Search for the cell housing the specified text and yield its [x, y] center coordinate. 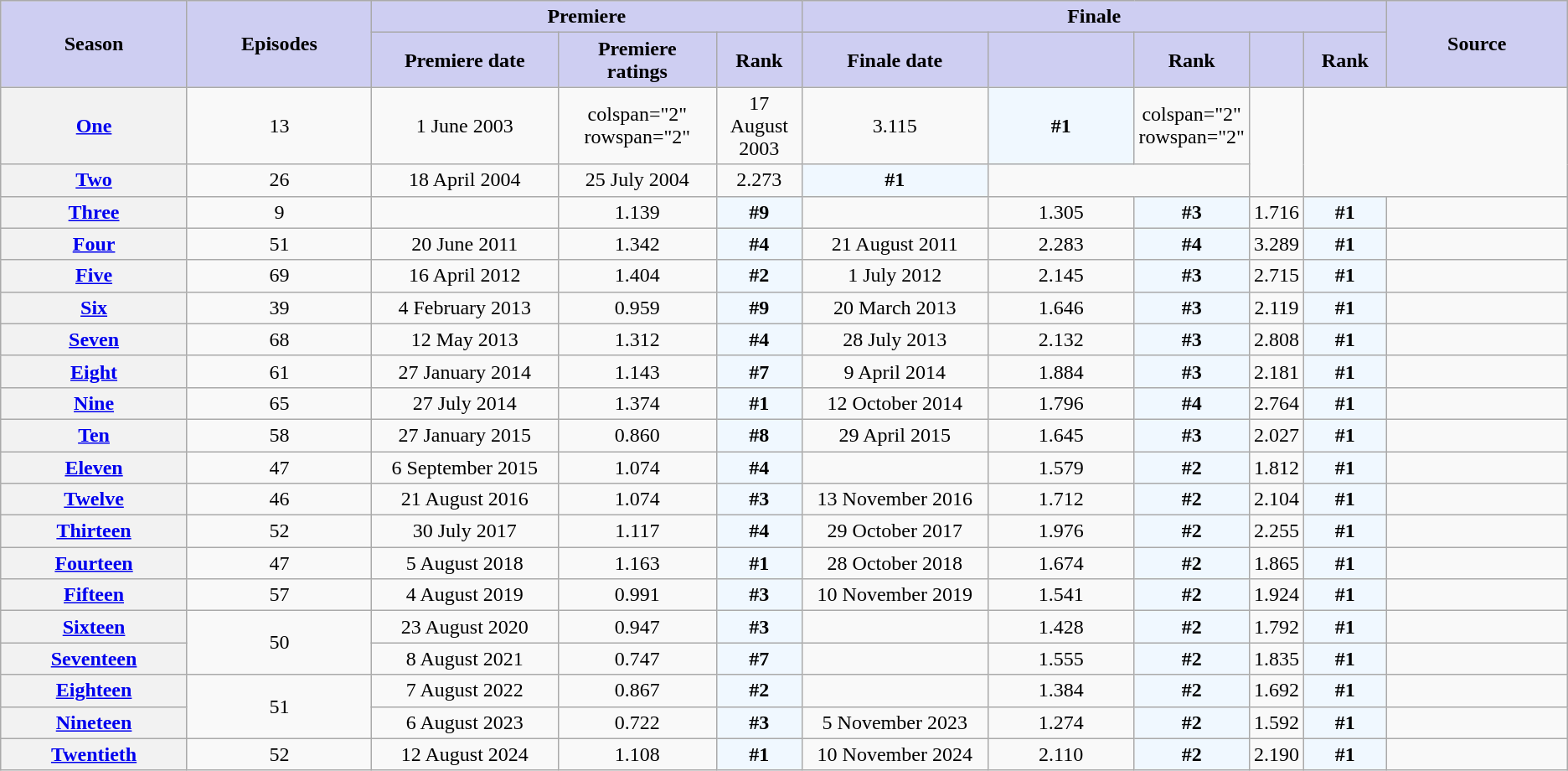
1.716 [1277, 212]
13 November 2016 [895, 499]
2.190 [1277, 754]
#8 [760, 435]
Finale [1094, 17]
1.865 [1277, 563]
Three [94, 212]
0.947 [637, 627]
1.674 [1060, 563]
1.592 [1277, 722]
1.305 [1060, 212]
1.712 [1060, 499]
2.132 [1060, 339]
18 April 2004 [464, 180]
2.808 [1277, 339]
57 [279, 595]
0.867 [637, 691]
1.108 [637, 754]
27 January 2014 [464, 371]
2.181 [1277, 371]
1.645 [1060, 435]
1.143 [637, 371]
Premiere date [464, 60]
Finale date [895, 60]
0.991 [637, 595]
1.692 [1277, 691]
0.722 [637, 722]
27 January 2015 [464, 435]
Fifteen [94, 595]
2.283 [1060, 244]
20 June 2011 [464, 244]
2.273 [760, 180]
1.541 [1060, 595]
21 August 2011 [895, 244]
12 May 2013 [464, 339]
Twelve [94, 499]
Seventeen [94, 659]
4 August 2019 [464, 595]
5 August 2018 [464, 563]
1.428 [1060, 627]
0.747 [637, 659]
2.110 [1060, 754]
2.119 [1277, 308]
Six [94, 308]
1.579 [1060, 467]
Seven [94, 339]
17 August 2003 [760, 126]
20 March 2013 [895, 308]
Eighteen [94, 691]
0.959 [637, 308]
One [94, 126]
1.163 [637, 563]
Twentieth [94, 754]
29 October 2017 [895, 531]
46 [279, 499]
Thirteen [94, 531]
23 August 2020 [464, 627]
4 February 2013 [464, 308]
Premiereratings [637, 60]
1.976 [1060, 531]
Eight [94, 371]
3.289 [1277, 244]
1 June 2003 [464, 126]
50 [279, 643]
8 August 2021 [464, 659]
6 September 2015 [464, 467]
Season [94, 44]
1.835 [1277, 659]
Fourteen [94, 563]
65 [279, 403]
16 April 2012 [464, 276]
1.274 [1060, 722]
3.115 [895, 126]
1 July 2012 [895, 276]
Episodes [279, 44]
1.342 [637, 244]
21 August 2016 [464, 499]
1.812 [1277, 467]
1.884 [1060, 371]
9 [279, 212]
1.792 [1277, 627]
39 [279, 308]
26 [279, 180]
27 July 2014 [464, 403]
Eleven [94, 467]
Sixteen [94, 627]
1.924 [1277, 595]
68 [279, 339]
1.139 [637, 212]
2.145 [1060, 276]
6 August 2023 [464, 722]
2.027 [1277, 435]
2.255 [1277, 531]
1.404 [637, 276]
Source [1477, 44]
28 July 2013 [895, 339]
30 July 2017 [464, 531]
1.384 [1060, 691]
Five [94, 276]
28 October 2018 [895, 563]
10 November 2019 [895, 595]
69 [279, 276]
1.555 [1060, 659]
29 April 2015 [895, 435]
10 November 2024 [895, 754]
1.646 [1060, 308]
12 August 2024 [464, 754]
1.796 [1060, 403]
2.104 [1277, 499]
2.715 [1277, 276]
61 [279, 371]
Ten [94, 435]
9 April 2014 [895, 371]
58 [279, 435]
Nineteen [94, 722]
13 [279, 126]
1.374 [637, 403]
25 July 2004 [637, 180]
12 October 2014 [895, 403]
Two [94, 180]
2.764 [1277, 403]
5 November 2023 [895, 722]
7 August 2022 [464, 691]
1.117 [637, 531]
Four [94, 244]
Nine [94, 403]
1.312 [637, 339]
Premiere [586, 17]
0.860 [637, 435]
